Scan for the cell matching the given text and deliver its [X, Y] coordinate at center. 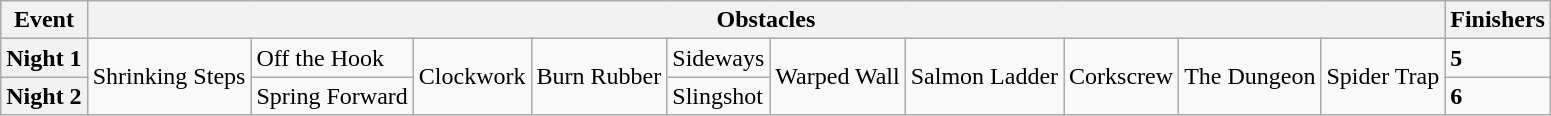
Salmon Ladder [984, 77]
Clockwork [472, 77]
Shrinking Steps [169, 77]
Obstacles [766, 20]
Burn Rubber [599, 77]
5 [1498, 58]
Sideways [718, 58]
Night 1 [44, 58]
Night 2 [44, 96]
Event [44, 20]
Slingshot [718, 96]
The Dungeon [1250, 77]
Off the Hook [332, 58]
Spring Forward [332, 96]
Warped Wall [838, 77]
6 [1498, 96]
Spider Trap [1383, 77]
Finishers [1498, 20]
Corkscrew [1122, 77]
